For the text-containing cell, return its midpoint in (x, y) coordinate format. 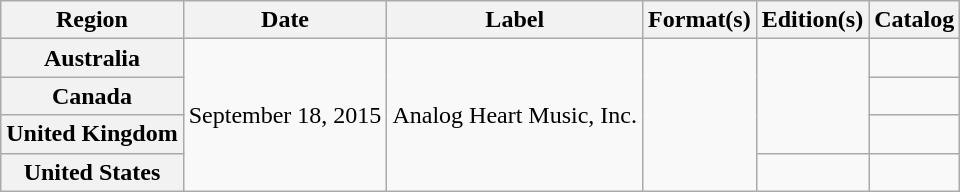
Region (92, 20)
Edition(s) (812, 20)
Date (285, 20)
Format(s) (700, 20)
September 18, 2015 (285, 115)
Canada (92, 96)
United Kingdom (92, 134)
Label (515, 20)
Analog Heart Music, Inc. (515, 115)
United States (92, 172)
Australia (92, 58)
Catalog (914, 20)
